Return the (X, Y) coordinate for the center point of the cell that contains the specified text.  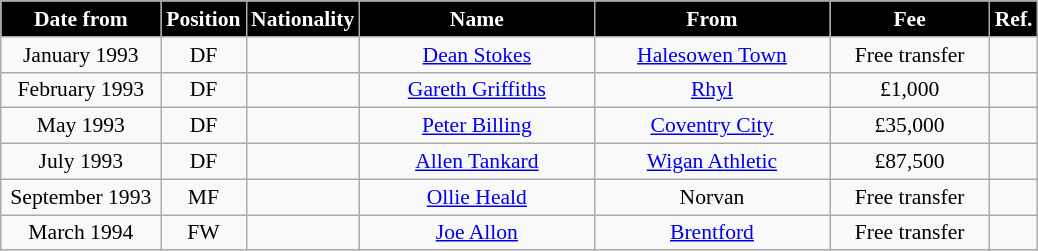
January 1993 (81, 55)
£1,000 (910, 90)
March 1994 (81, 233)
Fee (910, 19)
From (712, 19)
Ref. (1014, 19)
£87,500 (910, 162)
Dean Stokes (476, 55)
May 1993 (81, 126)
Name (476, 19)
£35,000 (910, 126)
Nationality (302, 19)
Position (204, 19)
Wigan Athletic (712, 162)
Allen Tankard (476, 162)
Joe Allon (476, 233)
Ollie Heald (476, 197)
Gareth Griffiths (476, 90)
Rhyl (712, 90)
September 1993 (81, 197)
Coventry City (712, 126)
Norvan (712, 197)
FW (204, 233)
MF (204, 197)
February 1993 (81, 90)
Brentford (712, 233)
Date from (81, 19)
Halesowen Town (712, 55)
July 1993 (81, 162)
Peter Billing (476, 126)
